Scan for the cell matching the given text and deliver its (X, Y) coordinate at center. 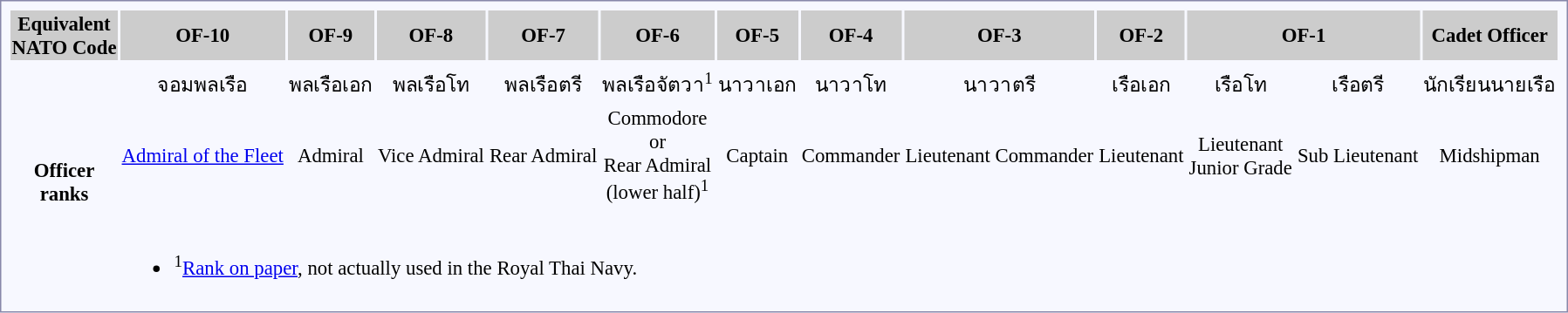
Rear Admiral (543, 155)
OF-2 (1141, 35)
จอมพลเรือ (202, 85)
Admiral of the Fleet (202, 155)
Sub Lieutenant (1358, 155)
พลเรือจัตวา1 (658, 85)
OF-3 (1000, 35)
Vice Admiral (431, 155)
Midshipman (1489, 155)
OF-6 (658, 35)
OF-7 (543, 35)
นาวาตรี (1000, 85)
นาวาเอก (757, 85)
CommodoreorRear Admiral(lower half)1 (658, 155)
Commander (851, 155)
Officerranks (65, 182)
Lieutenant Commander (1000, 155)
OF-9 (330, 35)
เรือโท (1241, 85)
นักเรียนนายเรือ (1489, 85)
Cadet Officer (1489, 35)
OF-4 (851, 35)
พลเรือตรี (543, 85)
OF-8 (431, 35)
เรือตรี (1358, 85)
พลเรือโท (431, 85)
OF-5 (757, 35)
เรือเอก (1141, 85)
OF-1 (1304, 35)
EquivalentNATO Code (65, 35)
LieutenantJunior Grade (1241, 155)
1Rank on paper, not actually used in the Royal Thai Navy. (839, 255)
Lieutenant (1141, 155)
พลเรือเอก (330, 85)
Admiral (330, 155)
OF-10 (202, 35)
นาวาโท (851, 85)
Captain (757, 155)
